From the cell containing the given text, extract its center point as (X, Y) coordinate. 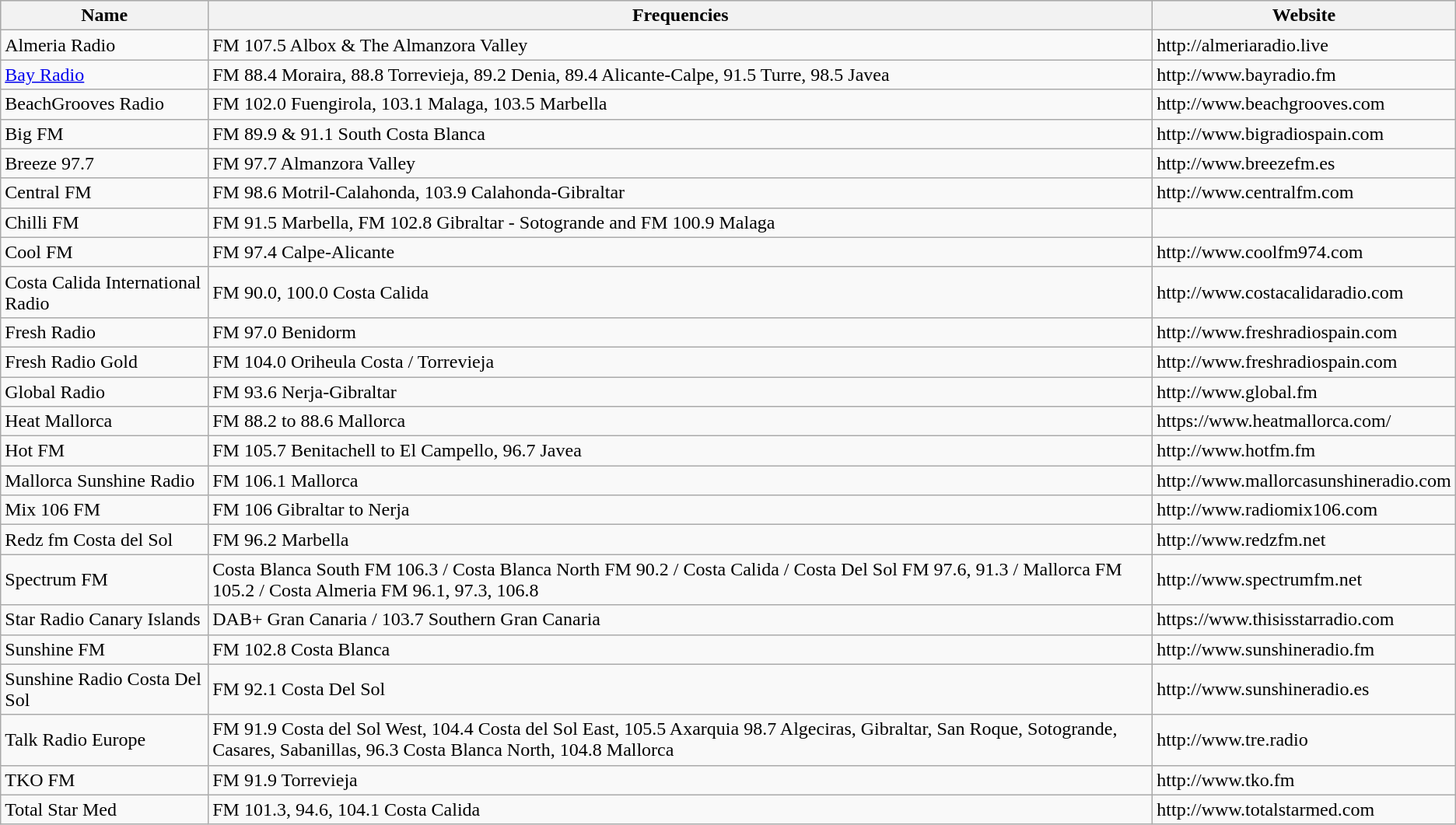
Sunshine Radio Costa Del Sol (104, 689)
FM 96.2 Marbella (681, 540)
Mallorca Sunshine Radio (104, 481)
http://www.redzfm.net (1304, 540)
FM 105.7 Benitachell to El Campello, 96.7 Javea (681, 451)
FM 102.0 Fuengirola, 103.1 Malaga, 103.5 Marbella (681, 104)
http://www.costacalidaradio.com (1304, 292)
Almeria Radio (104, 45)
Fresh Radio (104, 332)
FM 97.0 Benidorm (681, 332)
https://www.thisisstarradio.com (1304, 620)
FM 106 Gibraltar to Nerja (681, 510)
http://www.coolfm974.com (1304, 252)
http://www.bigradiospain.com (1304, 134)
http://www.mallorcasunshineradio.com (1304, 481)
Big FM (104, 134)
http://www.tko.fm (1304, 780)
Total Star Med (104, 809)
FM 107.5 Albox & The Almanzora Valley (681, 45)
Spectrum FM (104, 580)
http://www.spectrumfm.net (1304, 580)
FM 89.9 & 91.1 South Costa Blanca (681, 134)
Website (1304, 16)
http://www.centralfm.com (1304, 193)
FM 88.4 Moraira, 88.8 Torrevieja, 89.2 Denia, 89.4 Alicante-Calpe, 91.5 Turre, 98.5 Javea (681, 75)
Star Radio Canary Islands (104, 620)
http://www.totalstarmed.com (1304, 809)
https://www.heatmallorca.com/ (1304, 421)
FM 104.0 Oriheula Costa / Torrevieja (681, 362)
Chilli FM (104, 222)
Cool FM (104, 252)
TKO FM (104, 780)
Hot FM (104, 451)
http://www.bayradio.fm (1304, 75)
Redz fm Costa del Sol (104, 540)
FM 102.8 Costa Blanca (681, 649)
Breeze 97.7 (104, 163)
http://www.beachgrooves.com (1304, 104)
FM 90.0, 100.0 Costa Calida (681, 292)
Heat Mallorca (104, 421)
FM 92.1 Costa Del Sol (681, 689)
Sunshine FM (104, 649)
http://www.radiomix106.com (1304, 510)
Bay Radio (104, 75)
http://www.sunshineradio.es (1304, 689)
http://www.global.fm (1304, 391)
FM 106.1 Mallorca (681, 481)
Talk Radio Europe (104, 740)
http://www.sunshineradio.fm (1304, 649)
FM 88.2 to 88.6 Mallorca (681, 421)
FM 101.3, 94.6, 104.1 Costa Calida (681, 809)
Fresh Radio Gold (104, 362)
http://www.tre.radio (1304, 740)
DAB+ Gran Canaria / 103.7 Southern Gran Canaria (681, 620)
FM 97.4 Calpe-Alicante (681, 252)
http://www.breezefm.es (1304, 163)
Mix 106 FM (104, 510)
FM 98.6 Motril-Calahonda, 103.9 Calahonda-Gibraltar (681, 193)
FM 97.7 Almanzora Valley (681, 163)
Costa Calida International Radio (104, 292)
Frequencies (681, 16)
FM 91.9 Torrevieja (681, 780)
http://almeriaradio.live (1304, 45)
BeachGrooves Radio (104, 104)
Name (104, 16)
Global Radio (104, 391)
Central FM (104, 193)
FM 93.6 Nerja-Gibraltar (681, 391)
http://www.hotfm.fm (1304, 451)
FM 91.5 Marbella, FM 102.8 Gibraltar - Sotogrande and FM 100.9 Malaga (681, 222)
